Provide the [x, y] coordinate of the cell's center where the given text is located.  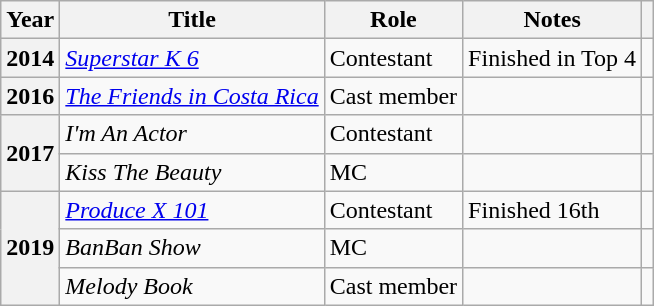
Finished 16th [552, 210]
Year [30, 20]
Notes [552, 20]
Produce X 101 [192, 210]
2016 [30, 96]
Title [192, 20]
Role [393, 20]
Finished in Top 4 [552, 58]
2014 [30, 58]
I'm An Actor [192, 134]
Superstar K 6 [192, 58]
BanBan Show [192, 248]
Kiss The Beauty [192, 172]
The Friends in Costa Rica [192, 96]
Melody Book [192, 286]
2017 [30, 153]
2019 [30, 248]
